Find where the given text appears and provide that cell's center as [x, y] coordinate. 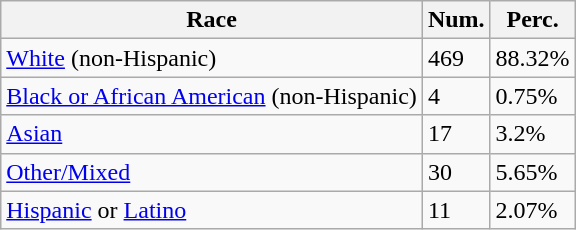
469 [456, 58]
Perc. [532, 20]
11 [456, 210]
White (non-Hispanic) [212, 58]
Asian [212, 134]
30 [456, 172]
Black or African American (non-Hispanic) [212, 96]
3.2% [532, 134]
17 [456, 134]
5.65% [532, 172]
Hispanic or Latino [212, 210]
Other/Mixed [212, 172]
Num. [456, 20]
Race [212, 20]
2.07% [532, 210]
4 [456, 96]
88.32% [532, 58]
0.75% [532, 96]
